From the cell containing the given text, extract its center point as [x, y] coordinate. 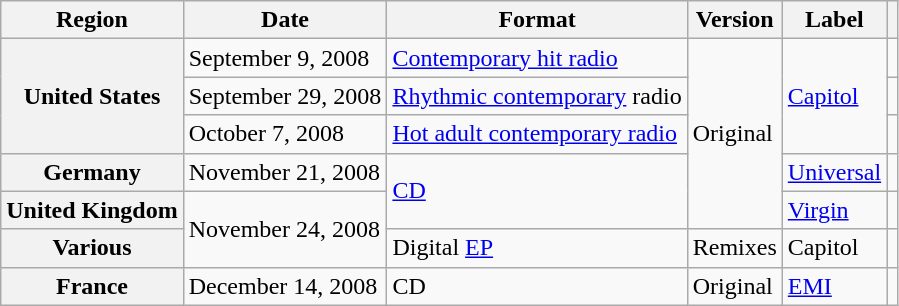
Label [834, 20]
Remixes [734, 248]
November 24, 2008 [285, 229]
Date [285, 20]
November 21, 2008 [285, 172]
Virgin [834, 210]
Rhythmic contemporary radio [537, 96]
December 14, 2008 [285, 286]
Hot adult contemporary radio [537, 134]
September 29, 2008 [285, 96]
United Kingdom [92, 210]
Digital EP [537, 248]
Universal [834, 172]
October 7, 2008 [285, 134]
September 9, 2008 [285, 58]
Contemporary hit radio [537, 58]
Version [734, 20]
Various [92, 248]
Region [92, 20]
EMI [834, 286]
Format [537, 20]
Germany [92, 172]
United States [92, 96]
France [92, 286]
